Extract the (x, y) coordinate from the center of the cell holding the provided text.  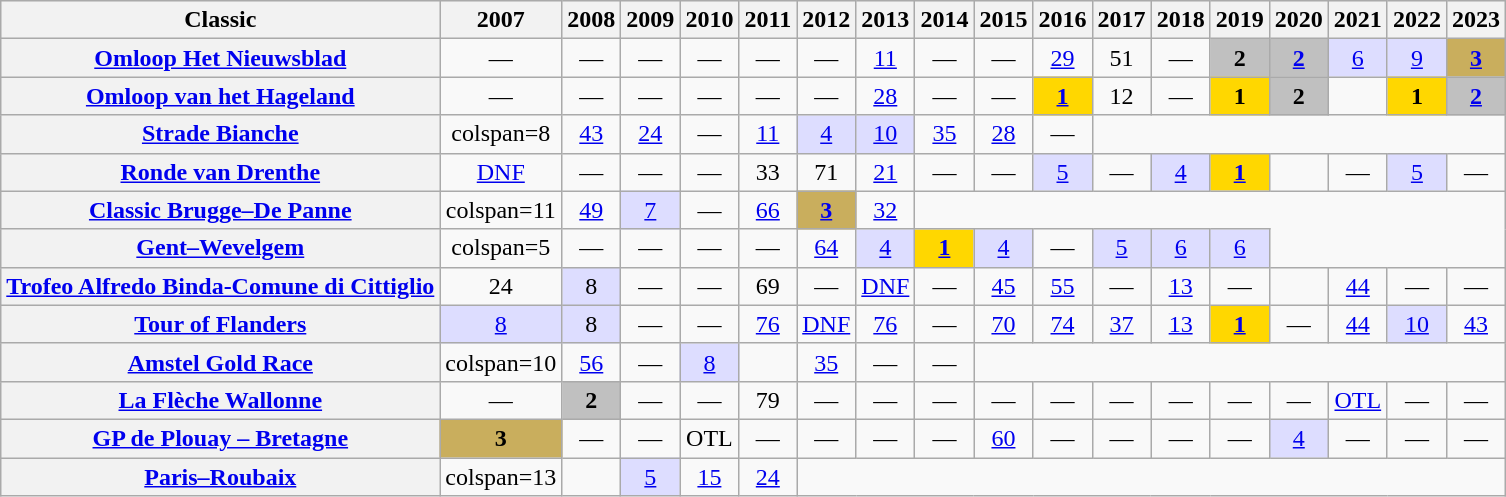
colspan=11 (501, 210)
Classic (220, 20)
2014 (944, 20)
2021 (1358, 20)
Tour of Flanders (220, 324)
2022 (1416, 20)
69 (768, 286)
66 (768, 210)
2012 (826, 20)
2017 (1122, 20)
71 (826, 172)
Trofeo Alfredo Binda-Comune di Cittiglio (220, 286)
2019 (1240, 20)
12 (1122, 96)
32 (886, 210)
colspan=13 (501, 477)
29 (1062, 58)
Gent–Wevelgem (220, 248)
49 (592, 210)
64 (826, 248)
2007 (501, 20)
2016 (1062, 20)
45 (1004, 286)
2011 (768, 20)
2018 (1180, 20)
2008 (592, 20)
colspan=8 (501, 134)
Paris–Roubaix (220, 477)
56 (592, 362)
79 (768, 400)
colspan=10 (501, 362)
Classic Brugge–De Panne (220, 210)
2009 (650, 20)
74 (1062, 324)
51 (1122, 58)
9 (1416, 58)
37 (1122, 324)
15 (710, 477)
2020 (1298, 20)
7 (650, 210)
Strade Bianche (220, 134)
La Flèche Wallonne (220, 400)
33 (768, 172)
70 (1004, 324)
21 (886, 172)
GP de Plouay – Bretagne (220, 438)
Ronde van Drenthe (220, 172)
Amstel Gold Race (220, 362)
60 (1004, 438)
Omloop Het Nieuwsblad (220, 58)
Omloop van het Hageland (220, 96)
2013 (886, 20)
55 (1062, 286)
colspan=5 (501, 248)
2010 (710, 20)
2023 (1476, 20)
2015 (1004, 20)
